Identify which cell holds the provided text, then report its [x, y] central coordinate. 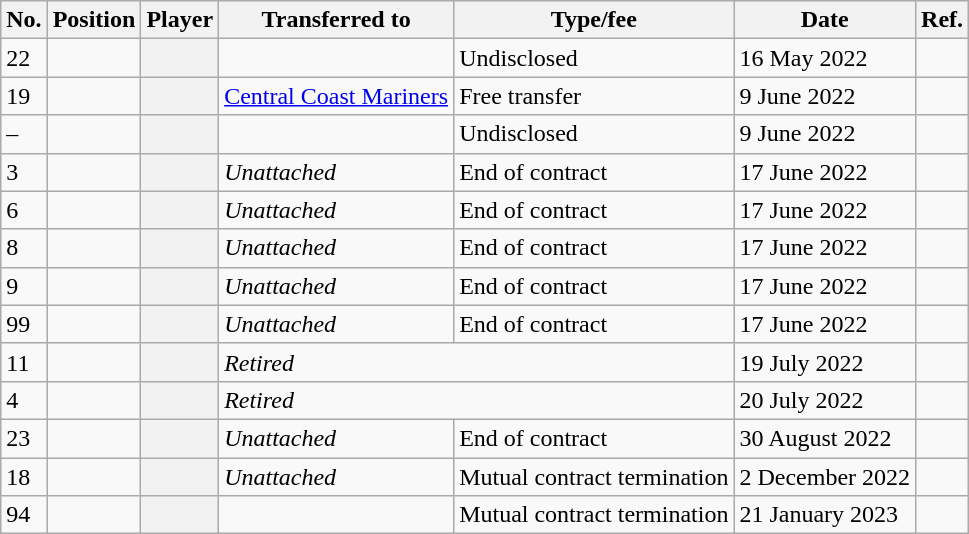
99 [24, 324]
Date [825, 20]
4 [24, 400]
Player [180, 20]
20 July 2022 [825, 400]
30 August 2022 [825, 438]
Ref. [942, 20]
– [24, 134]
11 [24, 362]
19 July 2022 [825, 362]
No. [24, 20]
6 [24, 210]
2 December 2022 [825, 477]
3 [24, 172]
9 [24, 286]
8 [24, 248]
Position [94, 20]
21 January 2023 [825, 515]
Central Coast Mariners [336, 96]
Transferred to [336, 20]
Type/fee [594, 20]
18 [24, 477]
19 [24, 96]
94 [24, 515]
16 May 2022 [825, 58]
23 [24, 438]
Free transfer [594, 96]
22 [24, 58]
